Pinpoint the cell where the given text exists, returning its (x, y) midpoint coordinate. 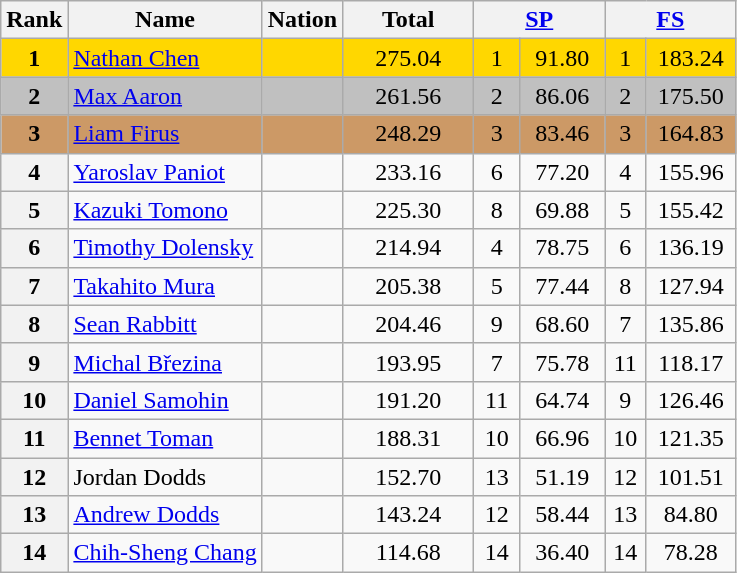
143.24 (408, 515)
75.78 (562, 362)
155.42 (691, 210)
Nathan Chen (165, 58)
Liam Firus (165, 134)
Bennet Toman (165, 438)
188.31 (408, 438)
77.20 (562, 172)
58.44 (562, 515)
51.19 (562, 477)
214.94 (408, 248)
152.70 (408, 477)
Timothy Dolensky (165, 248)
248.29 (408, 134)
Takahito Mura (165, 286)
86.06 (562, 96)
204.46 (408, 324)
Total (408, 20)
Jordan Dodds (165, 477)
64.74 (562, 400)
Name (165, 20)
205.38 (408, 286)
275.04 (408, 58)
114.68 (408, 553)
225.30 (408, 210)
91.80 (562, 58)
118.17 (691, 362)
84.80 (691, 515)
261.56 (408, 96)
Sean Rabbitt (165, 324)
69.88 (562, 210)
36.40 (562, 553)
233.16 (408, 172)
175.50 (691, 96)
Rank (34, 20)
155.96 (691, 172)
193.95 (408, 362)
FS (670, 20)
191.20 (408, 400)
101.51 (691, 477)
SP (540, 20)
Nation (302, 20)
136.19 (691, 248)
Daniel Samohin (165, 400)
68.60 (562, 324)
Kazuki Tomono (165, 210)
Andrew Dodds (165, 515)
66.96 (562, 438)
126.46 (691, 400)
78.28 (691, 553)
83.46 (562, 134)
127.94 (691, 286)
164.83 (691, 134)
Max Aaron (165, 96)
Michal Březina (165, 362)
77.44 (562, 286)
78.75 (562, 248)
Chih-Sheng Chang (165, 553)
183.24 (691, 58)
135.86 (691, 324)
Yaroslav Paniot (165, 172)
121.35 (691, 438)
